Extract the (X, Y) coordinate from the center of the cell holding the provided text.  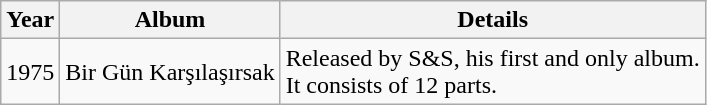
Album (170, 20)
Year (30, 20)
1975 (30, 72)
Bir Gün Karşılaşırsak (170, 72)
Released by S&S, his first and only album.It consists of 12 parts. (492, 72)
Details (492, 20)
